Extract the (X, Y) coordinate from the center of the cell holding the provided text.  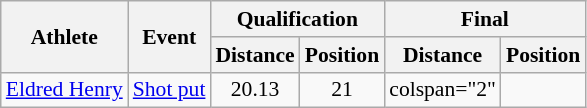
Shot put (170, 90)
Qualification (297, 19)
Final (484, 19)
colspan="2" (442, 90)
Eldred Henry (64, 90)
Athlete (64, 36)
Event (170, 36)
21 (342, 90)
20.13 (254, 90)
